Pinpoint the cell where the given text exists, returning its [x, y] midpoint coordinate. 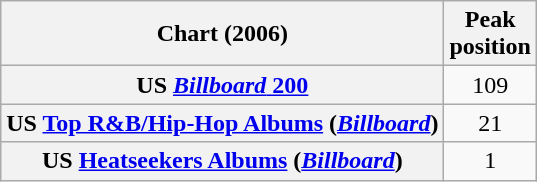
Chart (2006) [222, 34]
Peakposition [490, 34]
US Top R&B/Hip-Hop Albums (Billboard) [222, 123]
US Billboard 200 [222, 85]
109 [490, 85]
21 [490, 123]
US Heatseekers Albums (Billboard) [222, 161]
1 [490, 161]
